Provide the (X, Y) coordinate of the cell's center where the given text is located.  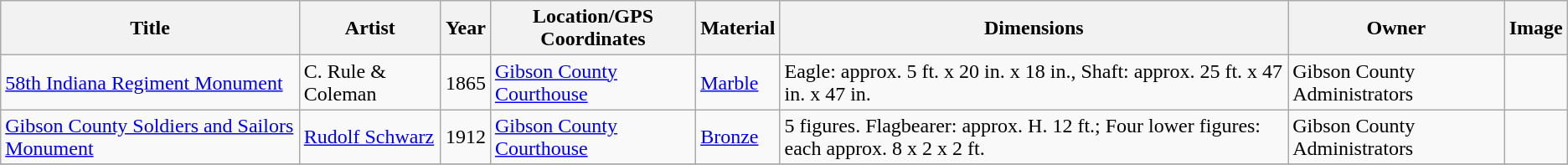
Owner (1396, 28)
Gibson County Soldiers and Sailors Monument (151, 137)
1912 (466, 137)
Artist (370, 28)
5 figures. Flagbearer: approx. H. 12 ft.; Four lower figures: each approx. 8 x 2 x 2 ft. (1034, 137)
Rudolf Schwarz (370, 137)
Marble (738, 82)
Material (738, 28)
1865 (466, 82)
Location/GPS Coordinates (593, 28)
C. Rule & Coleman (370, 82)
58th Indiana Regiment Monument (151, 82)
Title (151, 28)
Dimensions (1034, 28)
Year (466, 28)
Bronze (738, 137)
Eagle: approx. 5 ft. x 20 in. x 18 in., Shaft: approx. 25 ft. x 47 in. x 47 in. (1034, 82)
Image (1536, 28)
